Identify which cell holds the provided text, then report its [x, y] central coordinate. 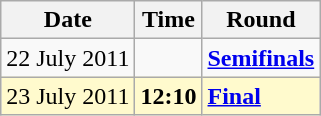
Date [68, 20]
Time [168, 20]
Semifinals [261, 58]
23 July 2011 [68, 96]
12:10 [168, 96]
22 July 2011 [68, 58]
Round [261, 20]
Final [261, 96]
